Locate the cell with the specified text and output its (x, y) center coordinate. 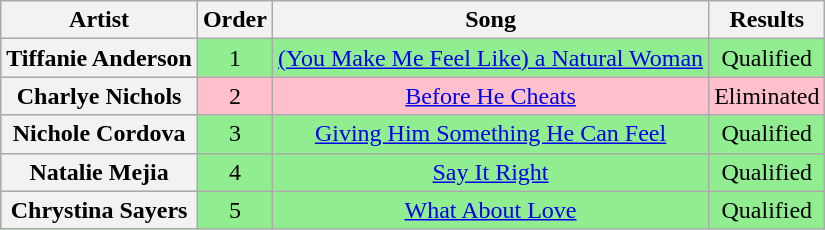
Results (767, 20)
Charlye Nichols (100, 96)
1 (234, 58)
Song (490, 20)
2 (234, 96)
Before He Cheats (490, 96)
Nichole Cordova (100, 134)
What About Love (490, 210)
Natalie Mejia (100, 172)
Artist (100, 20)
Order (234, 20)
Eliminated (767, 96)
Say It Right (490, 172)
4 (234, 172)
Chrystina Sayers (100, 210)
3 (234, 134)
(You Make Me Feel Like) a Natural Woman (490, 58)
Tiffanie Anderson (100, 58)
5 (234, 210)
Giving Him Something He Can Feel (490, 134)
